Determine the (x, y) coordinate at the center of the cell enclosing the given text.  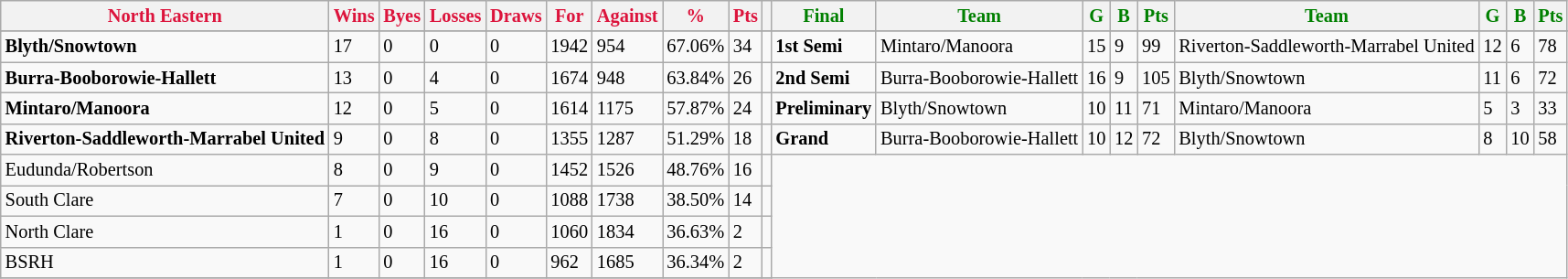
78 (1551, 47)
3 (1520, 108)
36.63% (695, 231)
Against (627, 16)
67.06% (695, 47)
14 (746, 200)
1088 (570, 200)
1060 (570, 231)
1526 (627, 170)
18 (746, 139)
North Clare (165, 231)
24 (746, 108)
38.50% (695, 200)
1834 (627, 231)
4 (455, 78)
1287 (627, 139)
99 (1156, 47)
For (570, 16)
Wins (355, 16)
North Eastern (165, 16)
1685 (627, 263)
954 (627, 47)
13 (355, 78)
948 (627, 78)
Grand (825, 139)
1614 (570, 108)
962 (570, 263)
1942 (570, 47)
Preliminary (825, 108)
Draws (516, 16)
South Clare (165, 200)
1738 (627, 200)
Byes (401, 16)
51.29% (695, 139)
1st Semi (825, 47)
Eudunda/Robertson (165, 170)
Final (825, 16)
34 (746, 47)
BSRH (165, 263)
48.76% (695, 170)
57.87% (695, 108)
17 (355, 47)
71 (1156, 108)
% (695, 16)
2nd Semi (825, 78)
33 (1551, 108)
Losses (455, 16)
63.84% (695, 78)
105 (1156, 78)
1355 (570, 139)
15 (1096, 47)
36.34% (695, 263)
26 (746, 78)
7 (355, 200)
1452 (570, 170)
1674 (570, 78)
1175 (627, 108)
58 (1551, 139)
